Provide the (x, y) coordinate of the cell's center where the given text is located.  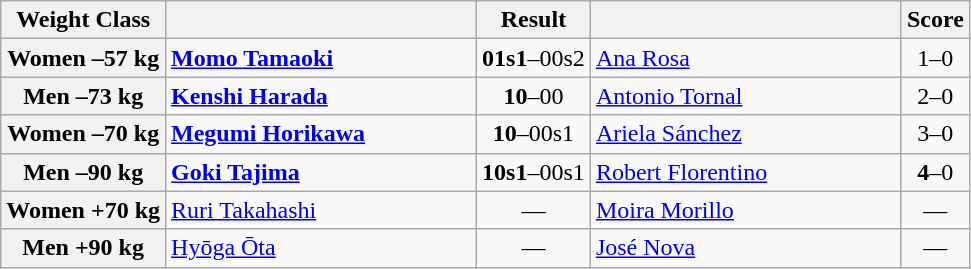
José Nova (746, 248)
Hyōga Ōta (322, 248)
4–0 (935, 172)
Ana Rosa (746, 58)
Moira Morillo (746, 210)
Women –57 kg (84, 58)
Women –70 kg (84, 134)
Men –90 kg (84, 172)
Result (534, 20)
Women +70 kg (84, 210)
Ruri Takahashi (322, 210)
01s1–00s2 (534, 58)
Men –73 kg (84, 96)
Robert Florentino (746, 172)
Antonio Tornal (746, 96)
Score (935, 20)
Kenshi Harada (322, 96)
Megumi Horikawa (322, 134)
Weight Class (84, 20)
Ariela Sánchez (746, 134)
1–0 (935, 58)
Men +90 kg (84, 248)
3–0 (935, 134)
Goki Tajima (322, 172)
10s1–00s1 (534, 172)
Momo Tamaoki (322, 58)
10–00s1 (534, 134)
2–0 (935, 96)
10–00 (534, 96)
